Identify which cell holds the provided text, then report its (x, y) central coordinate. 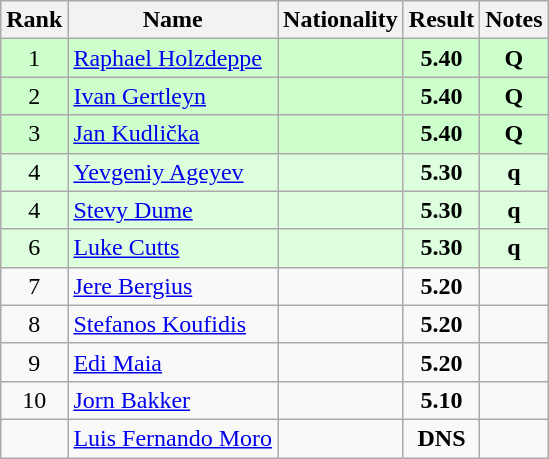
7 (34, 286)
Name (173, 20)
Jorn Bakker (173, 400)
Stefanos Koufidis (173, 324)
Stevy Dume (173, 210)
DNS (441, 438)
Luis Fernando Moro (173, 438)
6 (34, 248)
Yevgeniy Ageyev (173, 172)
Raphael Holzdeppe (173, 58)
Luke Cutts (173, 248)
3 (34, 134)
5.10 (441, 400)
Notes (514, 20)
Jan Kudlička (173, 134)
Ivan Gertleyn (173, 96)
9 (34, 362)
Edi Maia (173, 362)
1 (34, 58)
2 (34, 96)
Result (441, 20)
10 (34, 400)
Jere Bergius (173, 286)
Rank (34, 20)
Nationality (341, 20)
8 (34, 324)
